Extract the [X, Y] coordinate from the center of the cell holding the provided text.  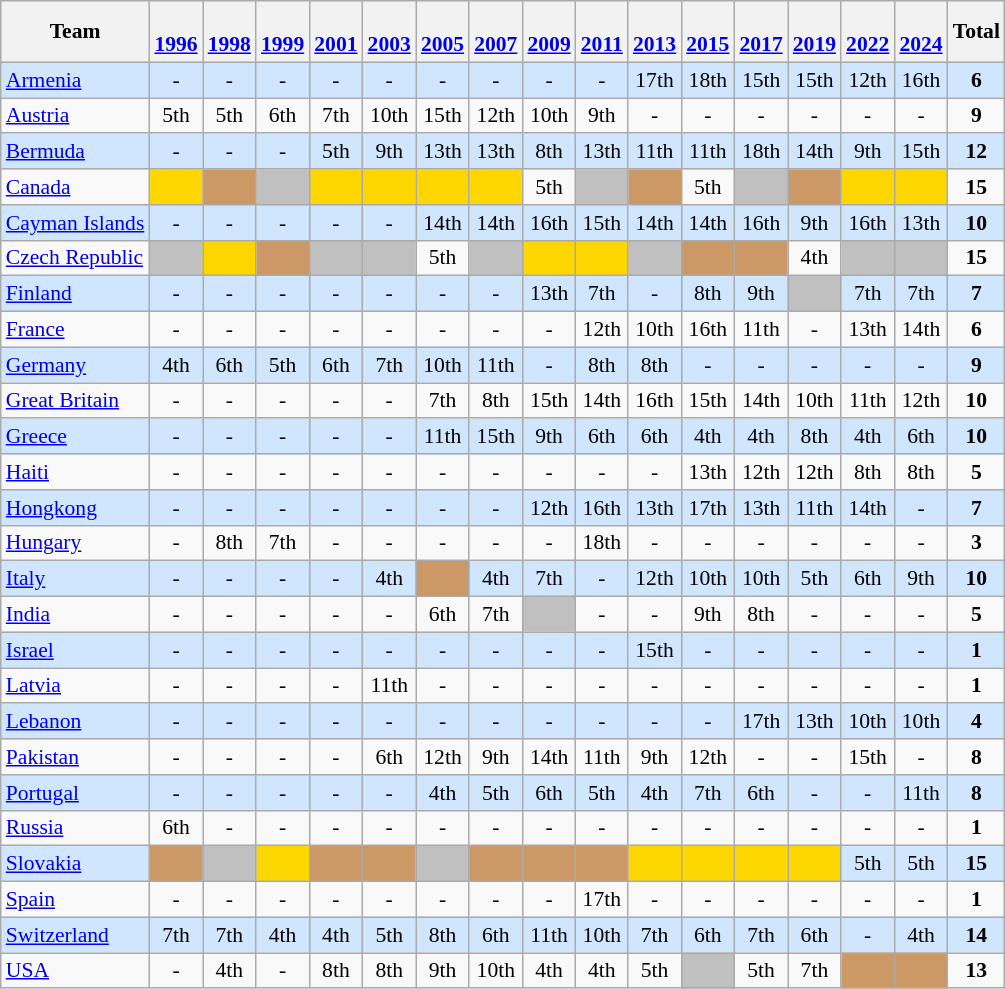
Slovakia [76, 864]
Greece [76, 437]
1998 [230, 32]
Italy [76, 579]
Czech Republic [76, 258]
14 [976, 935]
Lebanon [76, 722]
Great Britain [76, 401]
2017 [760, 32]
Latvia [76, 686]
Bermuda [76, 152]
Hungary [76, 543]
France [76, 330]
Austria [76, 116]
Portugal [76, 793]
2015 [708, 32]
Israel [76, 650]
2005 [442, 32]
1996 [176, 32]
2001 [336, 32]
Cayman Islands [76, 223]
2013 [654, 32]
Switzerland [76, 935]
Hongkong [76, 508]
India [76, 615]
Canada [76, 187]
Total [976, 32]
Germany [76, 365]
Finland [76, 294]
2003 [390, 32]
1999 [282, 32]
2019 [814, 32]
13 [976, 971]
4 [976, 722]
Russia [76, 828]
12 [976, 152]
Team [76, 32]
2009 [548, 32]
3 [976, 543]
USA [76, 971]
2024 [920, 32]
2011 [602, 32]
Pakistan [76, 757]
Armenia [76, 80]
Spain [76, 900]
2022 [868, 32]
Haiti [76, 472]
2007 [496, 32]
